Determine the (X, Y) coordinate at the center of the cell enclosing the given text.  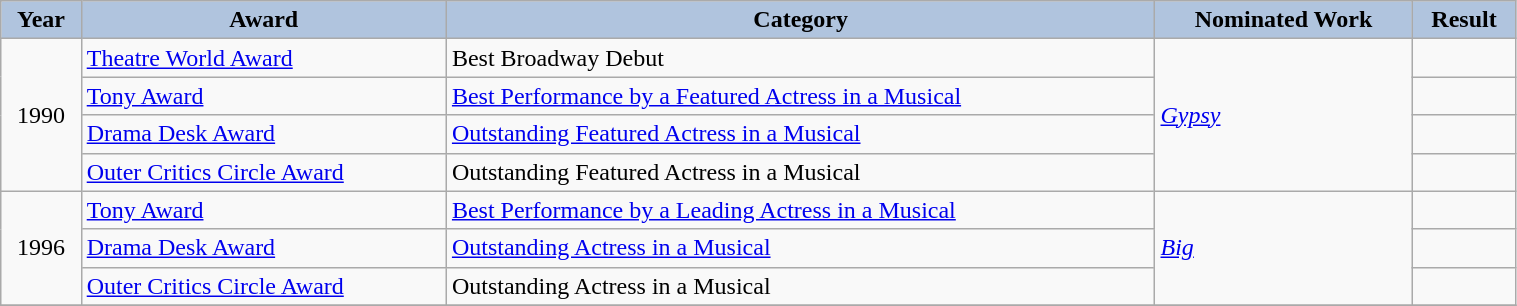
Best Performance by a Leading Actress in a Musical (800, 210)
1990 (41, 115)
Nominated Work (1284, 20)
Year (41, 20)
Best Performance by a Featured Actress in a Musical (800, 96)
Best Broadway Debut (800, 58)
Big (1284, 248)
Category (800, 20)
Award (264, 20)
1996 (41, 248)
Theatre World Award (264, 58)
Result (1464, 20)
Gypsy (1284, 115)
